Find where the given text appears and provide that cell's center as (x, y) coordinate. 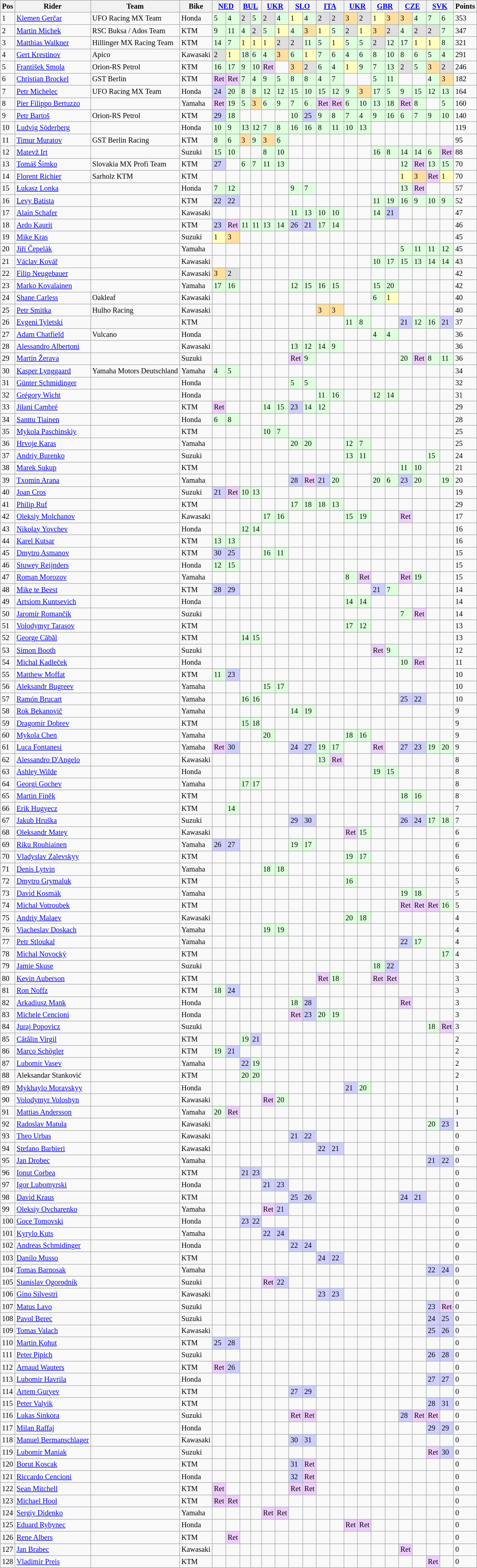
Aleksandar Stanković (53, 1076)
69 (8, 845)
86 (8, 1051)
64 (8, 784)
Bike (196, 6)
Christian Brockel (53, 79)
72 (8, 881)
Rider (53, 6)
Volodymyr Tarasov (53, 626)
Artsiom Kuntsevich (53, 602)
Erik Hugyecz (53, 808)
118 (8, 1440)
Sean Mitchell (53, 1489)
Georgi Gochev (53, 784)
90 (8, 1100)
83 (8, 1015)
Ashley Wilde (53, 772)
53 (8, 650)
79 (8, 966)
126 (8, 1537)
Peter Pipich (53, 1355)
Klemen Gerčar (53, 18)
103 (8, 1258)
Levy Batista (53, 201)
NED (226, 6)
Pavol Berec (53, 1319)
117 (8, 1428)
Petr Bartoš (53, 116)
Vulcano (135, 334)
Stanislav Ogorodnik (53, 1282)
Simon Booth (53, 650)
Goce Tomovski (53, 1221)
Mykola Paschinskiy (53, 431)
Sergiy Didenko (53, 1513)
Roman Morozov (53, 577)
44 (8, 541)
Andriy Burenko (53, 456)
62 (8, 760)
Joan Cros (53, 492)
Luca Fontanesi (53, 747)
246 (465, 67)
Stefano Barbieri (53, 1148)
347 (465, 31)
66 (8, 808)
Hulho Racing (135, 310)
65 (8, 796)
54 (8, 663)
Artem Guryev (53, 1391)
Slovakia MX Profi Team (135, 164)
Michael Hool (53, 1501)
115 (8, 1404)
Ron Noffz (53, 990)
61 (8, 747)
BUL (250, 6)
48 (8, 590)
Timur Muratov (53, 140)
105 (8, 1282)
David Kraus (53, 1197)
78 (8, 954)
50 (8, 614)
Andreas Schmidinger (53, 1246)
104 (8, 1270)
124 (8, 1513)
Mike te Beest (53, 590)
35 (8, 431)
Juraj Popovicz (53, 1027)
Gino Silvestri (53, 1294)
SVK (440, 6)
353 (465, 18)
Santtu Tiainen (53, 420)
80 (8, 978)
RSC Buksa / Ados Team (135, 31)
Hrvoje Karas (53, 444)
321 (465, 43)
František Smola (53, 67)
Mike Kras (53, 237)
Kyrylo Kuts (53, 1234)
Kasper Lynggaard (53, 371)
Marek Sukup (53, 468)
71 (8, 869)
Tomas Valach (53, 1331)
Cătălin Virgil (53, 1039)
Lubomir Vasev (53, 1063)
Arkadiusz Mank (53, 1003)
Eduard Rybynec (53, 1525)
76 (8, 930)
122 (8, 1489)
82 (8, 1003)
Pos (8, 6)
Jan Brabec (53, 1550)
67 (8, 820)
123 (8, 1501)
Alessandro D'Angelo (53, 760)
56 (8, 687)
Karel Kutsar (53, 541)
Ludvig Söderberg (53, 128)
94 (8, 1148)
Michele Cencioni (53, 1015)
113 (8, 1380)
120 (8, 1464)
Jakub Hruška (53, 820)
Radoslav Matula (53, 1124)
182 (465, 79)
121 (8, 1477)
Martin Michek (53, 31)
Ardo Kaurit (53, 225)
Mykhaylo Moravskyy (53, 1088)
Oleksiy Molchanov (53, 517)
Dmytro Grymaluk (53, 881)
55 (8, 674)
Filip Neugebauer (53, 274)
51 (8, 626)
160 (465, 104)
128 (8, 1562)
73 (8, 893)
Gert Krestinov (53, 55)
Martin Finěk (53, 796)
Oleksiy Ovcharenko (53, 1209)
Petr Stloukal (53, 942)
Aleksandr Bugreev (53, 687)
Marco Schögler (53, 1051)
107 (8, 1307)
97 (8, 1185)
112 (8, 1367)
Adam Chatfield (53, 334)
Oakleaf (135, 298)
Riccardo Cencioni (53, 1477)
Stuwey Reijnders (53, 565)
Dmytro Asmanov (53, 553)
Matus Lavo (53, 1307)
Lubomir Maniak (53, 1452)
74 (8, 905)
39 (8, 480)
GBR (385, 6)
58 (8, 711)
41 (8, 504)
Viacheslav Doskach (53, 930)
Alessandro Albertoni (53, 347)
Tomas Barnosak (53, 1270)
Pier Filippo Bertuzzo (53, 104)
Jamie Skuse (53, 966)
Yamaha Motors Deutschland (135, 371)
85 (8, 1039)
60 (8, 735)
Michal Kadleček (53, 663)
Michal Novocký (53, 954)
Danilo Musso (53, 1258)
93 (8, 1136)
106 (8, 1294)
Rok Bekanovič (53, 711)
68 (8, 833)
49 (8, 602)
ITA (330, 6)
Evgeni Tyletski (53, 322)
33 (8, 407)
110 (8, 1343)
Petr Michelec (53, 91)
81 (8, 990)
102 (8, 1246)
Matthew Moffat (53, 674)
Manuel Bermanschlager (53, 1440)
George Căbăl (53, 638)
CZE (412, 6)
Kevin Auberson (53, 978)
Points (465, 6)
38 (8, 468)
Sarholz KTM (135, 177)
Oleksandr Matey (53, 833)
Shane Carless (53, 298)
89 (8, 1088)
Ramón Brucart (53, 699)
108 (8, 1319)
Andriy Malaev (53, 918)
Txomin Arana (53, 480)
Denis Lytvin (53, 869)
Dragomir Dobrev (53, 723)
Philip Ruf (53, 504)
92 (8, 1124)
Petr Smitka (53, 310)
164 (465, 91)
Theo Urbas (53, 1136)
Volodymyr Voloshyn (53, 1100)
Jilani Cambré (53, 407)
Tomáš Šimko (53, 164)
Peter Valyik (53, 1404)
Rene Albers (53, 1537)
Nikolay Yovchev (53, 529)
Lubomir Havrila (53, 1380)
Vladyslav Zalevskyy (53, 857)
127 (8, 1550)
Jaromír Romančík (53, 614)
109 (8, 1331)
Florent Richier (53, 177)
Hillinger MX Racing Team (135, 43)
63 (8, 772)
125 (8, 1525)
Matevž Irt (53, 152)
David Kosmák (53, 893)
SLO (302, 6)
Milan Raffaj (53, 1428)
Matthias Walkner (53, 43)
GST Berlin (135, 79)
Jiří Čepelák (53, 249)
140 (465, 116)
Günter Schmidinger (53, 383)
111 (8, 1355)
77 (8, 942)
59 (8, 723)
Mykola Chen (53, 735)
Grégory Wicht (53, 395)
Martin Kohut (53, 1343)
96 (8, 1173)
98 (8, 1197)
291 (465, 55)
Igor Lubomyrski (53, 1185)
Alain Schafer (53, 213)
114 (8, 1391)
101 (8, 1234)
75 (8, 918)
99 (8, 1209)
Mattias Andersson (53, 1112)
Apico (135, 55)
116 (8, 1416)
Vladimir Preis (53, 1562)
GST Berlin Racing (135, 140)
Martin Žerava (53, 359)
Team (135, 6)
Łukasz Lonka (53, 188)
100 (8, 1221)
Arnaud Wauters (53, 1367)
Jan Drobec (53, 1161)
87 (8, 1063)
84 (8, 1027)
Lukas Sinkora (53, 1416)
Václav Kovář (53, 261)
Marko Kovalainen (53, 286)
Riku Rouhiainen (53, 845)
91 (8, 1112)
Ionut Corbea (53, 1173)
Borut Koscak (53, 1464)
Michal Votroubek (53, 905)
